For the text-containing cell, return its midpoint in [x, y] coordinate format. 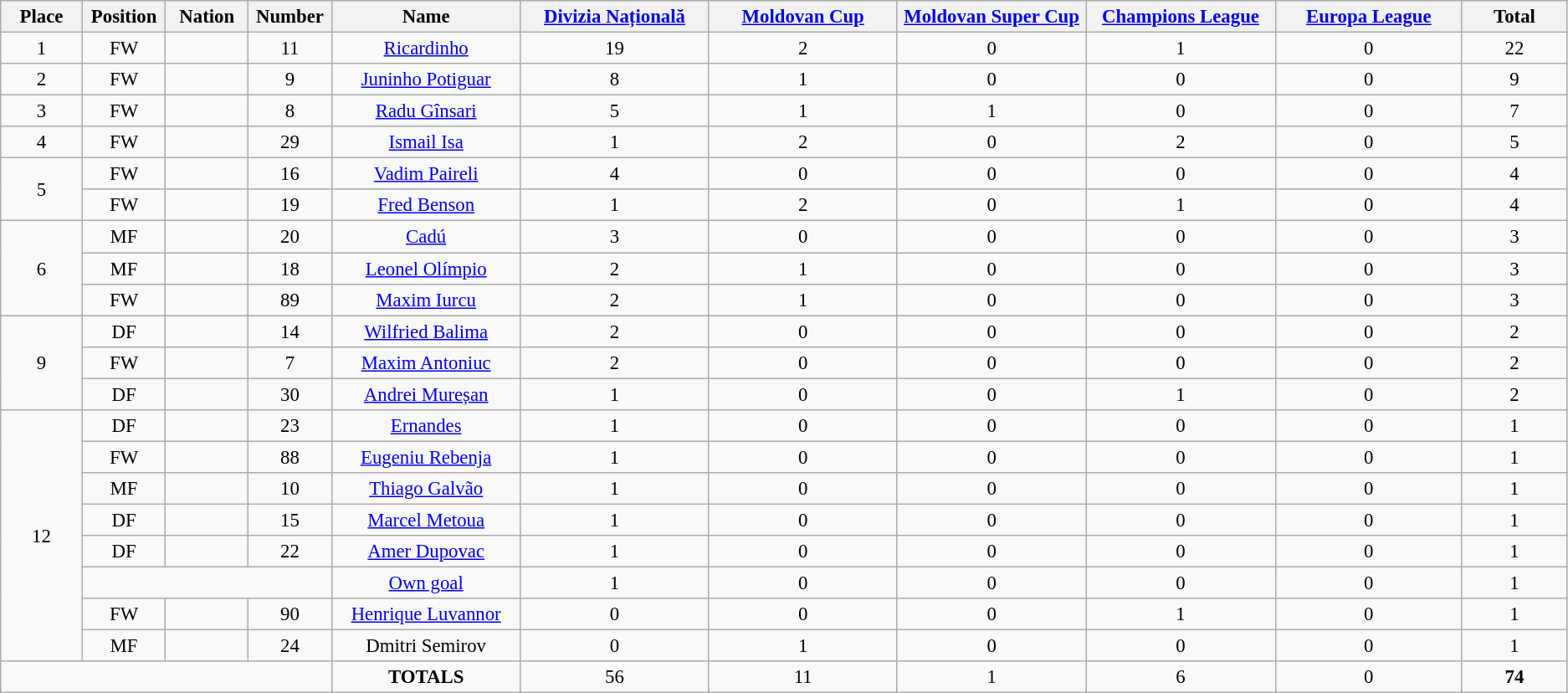
Champions League [1181, 17]
Fred Benson [426, 205]
Europa League [1369, 17]
Leonel Olímpio [426, 269]
Maxim Antoniuc [426, 362]
89 [290, 300]
Radu Gînsari [426, 111]
Place [42, 17]
Marcel Metoua [426, 520]
Ernandes [426, 426]
14 [290, 331]
Cadú [426, 237]
30 [290, 394]
Number [290, 17]
Vadim Paireli [426, 174]
16 [290, 174]
12 [42, 536]
56 [614, 677]
20 [290, 237]
Name [426, 17]
Nation [208, 17]
Maxim Iurcu [426, 300]
Divizia Națională [614, 17]
Henrique Luvannor [426, 614]
Own goal [426, 583]
10 [290, 489]
Juninho Potiguar [426, 80]
Ricardinho [426, 49]
88 [290, 457]
Thiago Galvão [426, 489]
90 [290, 614]
Moldovan Cup [803, 17]
Total [1514, 17]
Position [124, 17]
24 [290, 646]
15 [290, 520]
Wilfried Balima [426, 331]
Eugeniu Rebenja [426, 457]
Moldovan Super Cup [991, 17]
18 [290, 269]
Ismail Isa [426, 142]
29 [290, 142]
74 [1514, 677]
TOTALS [426, 677]
Amer Dupovac [426, 552]
23 [290, 426]
Andrei Mureșan [426, 394]
Dmitri Semirov [426, 646]
